Output the (x, y) coordinate of the center of the cell containing the given text.  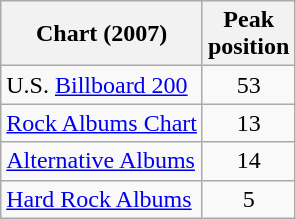
Rock Albums Chart (102, 123)
5 (248, 199)
Alternative Albums (102, 161)
53 (248, 85)
14 (248, 161)
U.S. Billboard 200 (102, 85)
Chart (2007) (102, 34)
Peak position (248, 34)
13 (248, 123)
Hard Rock Albums (102, 199)
